Output the (x, y) coordinate of the center of the cell containing the given text.  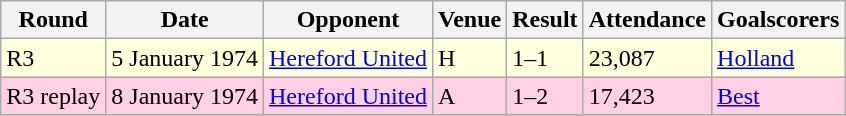
1–1 (545, 58)
Round (54, 20)
R3 replay (54, 96)
Goalscorers (778, 20)
H (470, 58)
5 January 1974 (185, 58)
17,423 (647, 96)
R3 (54, 58)
Holland (778, 58)
Attendance (647, 20)
8 January 1974 (185, 96)
Venue (470, 20)
Best (778, 96)
A (470, 96)
1–2 (545, 96)
23,087 (647, 58)
Result (545, 20)
Date (185, 20)
Opponent (348, 20)
